Detect which cell encompasses the target text, then output its [X, Y] center coordinate. 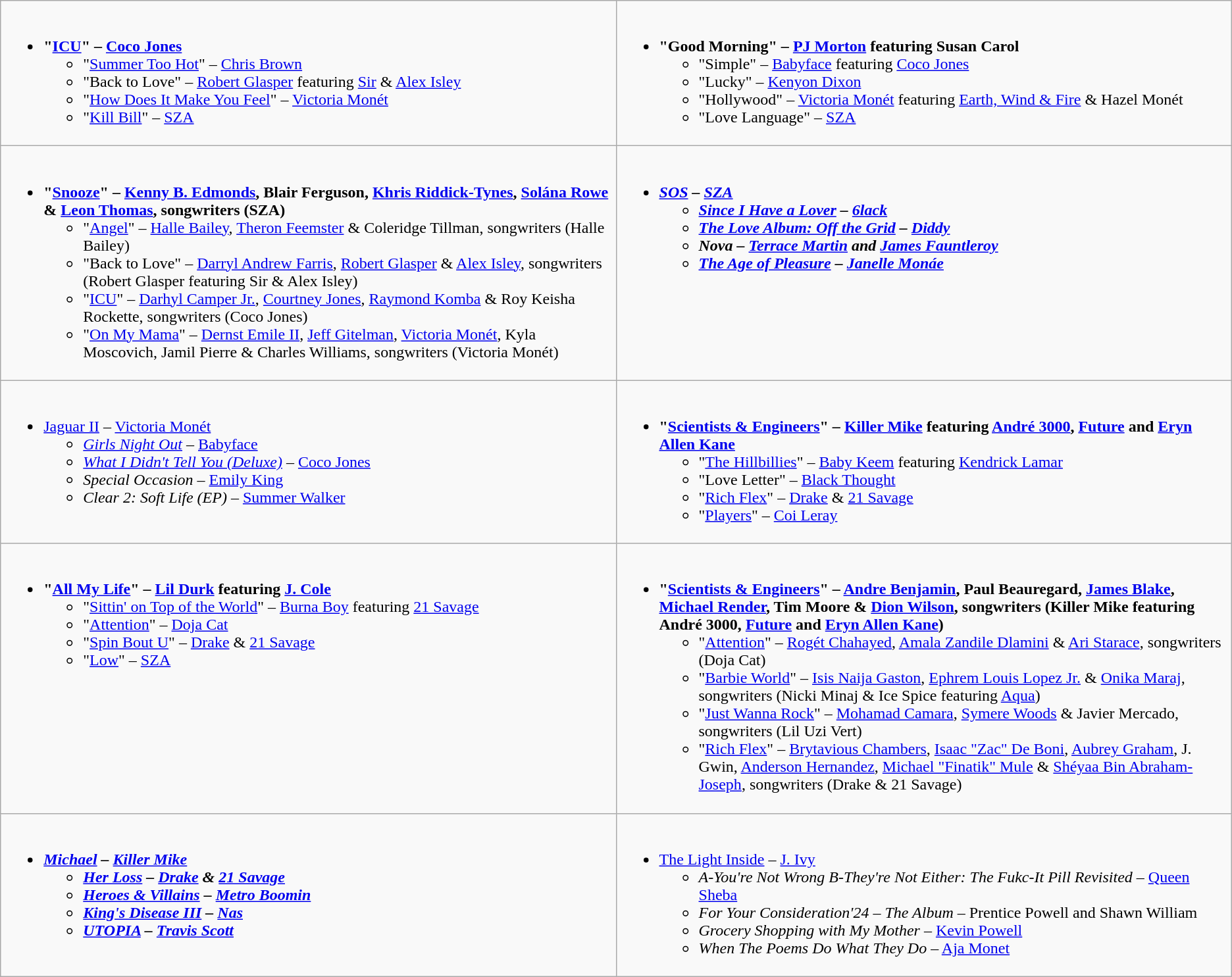
Michael – Killer MikeHer Loss – Drake & 21 SavageHeroes & Villains – Metro BoominKing's Disease III – NasUTOPIA – Travis Scott [308, 895]
